Return the [x, y] coordinate for the center point of the cell that contains the specified text.  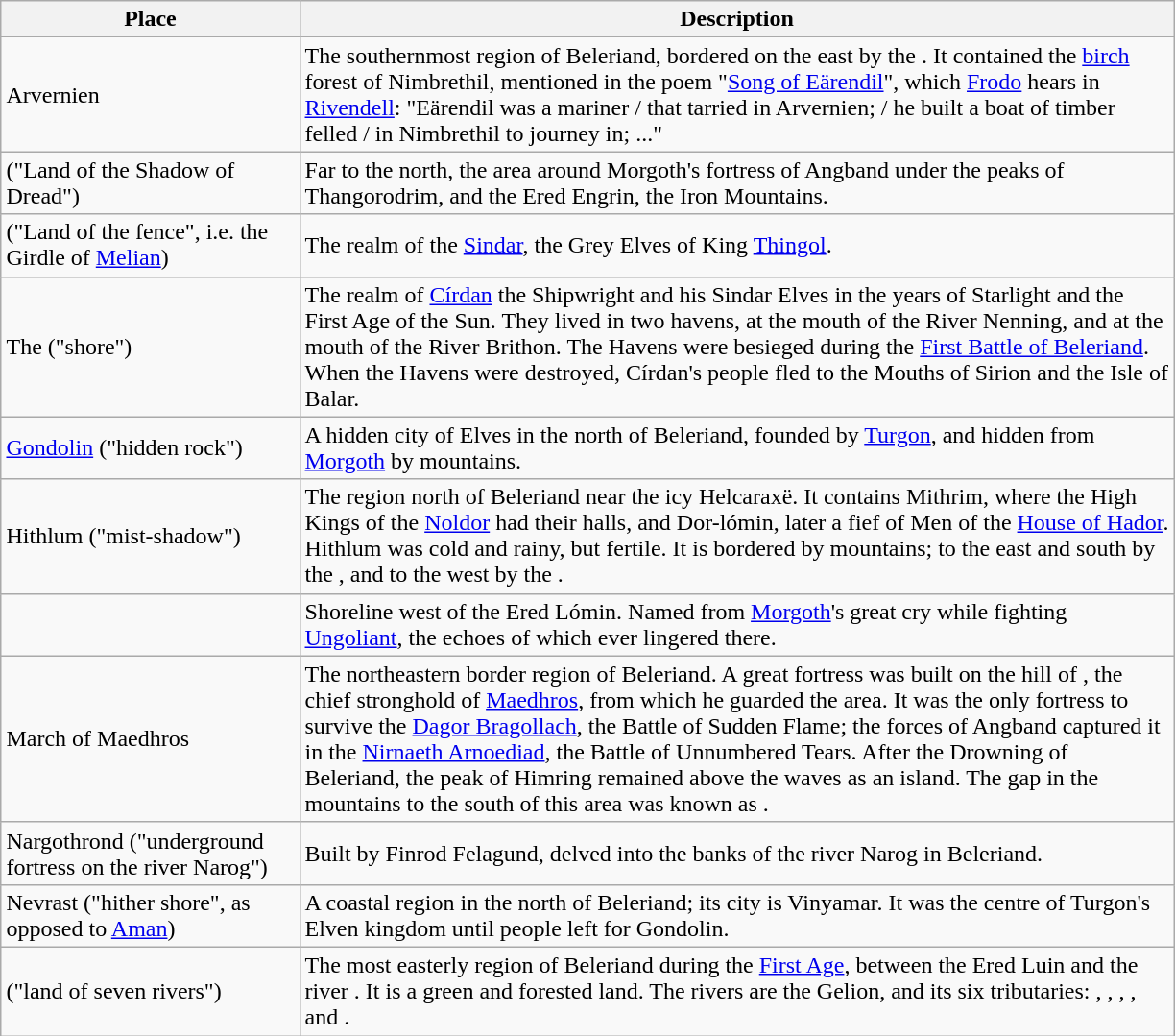
Far to the north, the area around Morgoth's fortress of Angband under the peaks of Thangorodrim, and the Ered Engrin, the Iron Mountains. [737, 182]
("Land of the Shadow of Dread") [150, 182]
Hithlum ("mist-shadow") [150, 536]
Gondolin ("hidden rock") [150, 447]
A coastal region in the north of Beleriand; its city is Vinyamar. It was the centre of Turgon's Elven kingdom until people left for Gondolin. [737, 916]
Description [737, 19]
The ("shore") [150, 347]
Shoreline west of the Ered Lómin. Named from Morgoth's great cry while fighting Ungoliant, the echoes of which ever lingered there. [737, 624]
March of Maedhros [150, 739]
Nargothrond ("underground fortress on the river Narog") [150, 853]
Place [150, 19]
A hidden city of Elves in the north of Beleriand, founded by Turgon, and hidden from Morgoth by mountains. [737, 447]
Arvernien [150, 94]
Built by Finrod Felagund, delved into the banks of the river Narog in Beleriand. [737, 853]
The realm of the Sindar, the Grey Elves of King Thingol. [737, 246]
Nevrast ("hither shore", as opposed to Aman) [150, 916]
("land of seven rivers") [150, 991]
("Land of the fence", i.e. the Girdle of Melian) [150, 246]
